Locate the cell with the specified text and output its [X, Y] center coordinate. 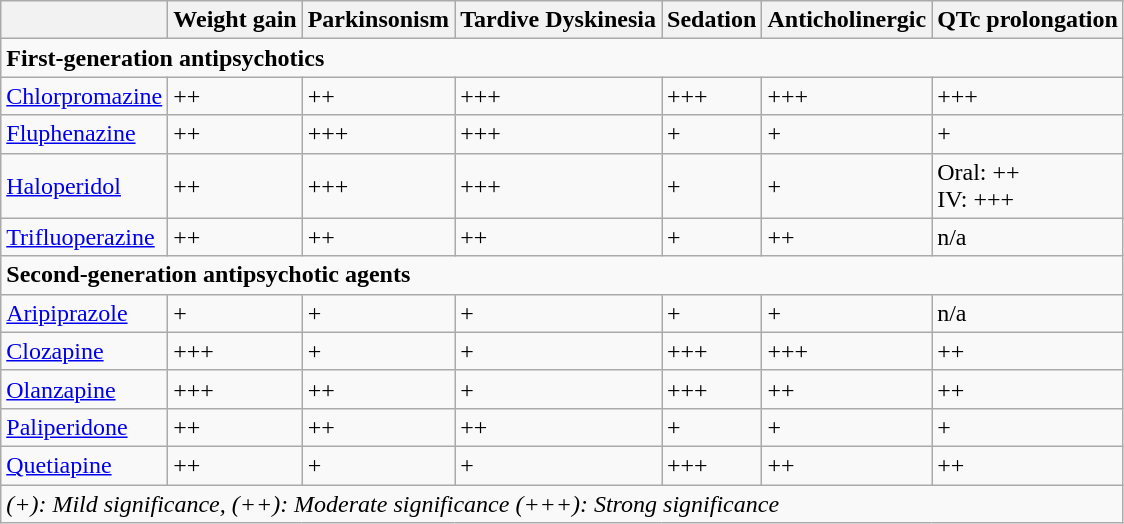
Fluphenazine [84, 134]
Olanzapine [84, 389]
Haloperidol [84, 186]
Sedation [712, 20]
First-generation antipsychotics [562, 58]
Trifluoperazine [84, 237]
Aripiprazole [84, 313]
Clozapine [84, 351]
Quetiapine [84, 465]
(+): Mild significance, (++): Moderate significance (+++): Strong significance [562, 503]
Second-generation antipsychotic agents [562, 275]
Parkinsonism [378, 20]
Anticholinergic [847, 20]
Weight gain [235, 20]
Chlorpromazine [84, 96]
Paliperidone [84, 427]
Oral: ++IV: +++ [1028, 186]
QTc prolongation [1028, 20]
Tardive Dyskinesia [558, 20]
